Extract the [x, y] coordinate from the center of the cell holding the provided text.  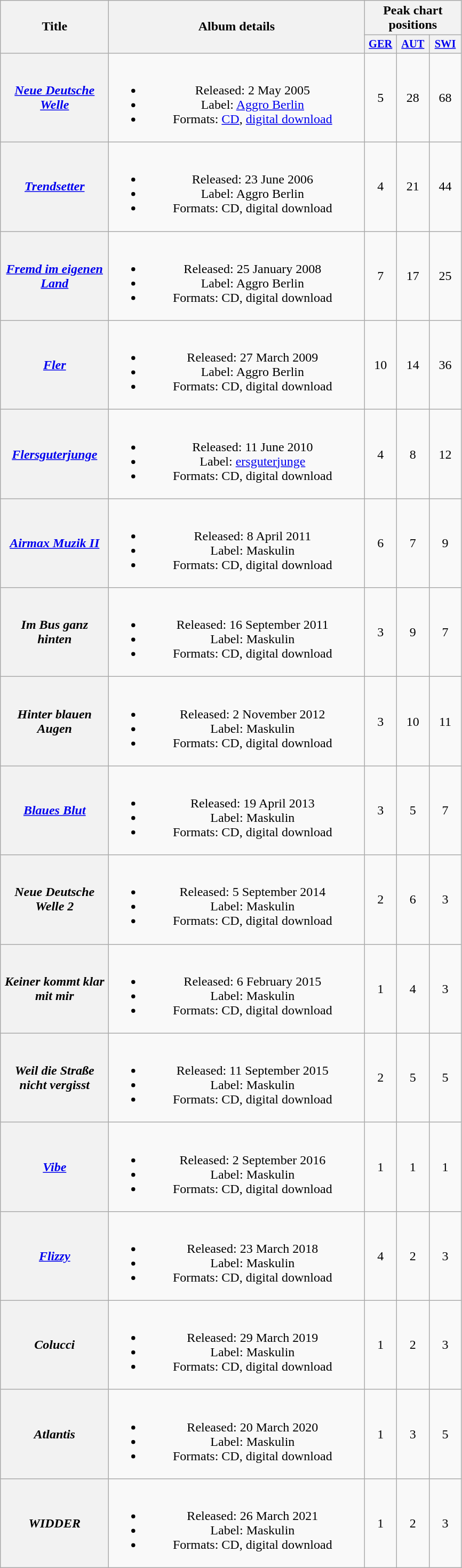
Released: 23 March 2018Label: MaskulinFormats: CD, digital download [237, 1255]
Colucci [54, 1345]
Released: 11 June 2010Label: ersguterjungeFormats: CD, digital download [237, 454]
Title [54, 27]
GER [381, 44]
Released: 26 March 2021Label: MaskulinFormats: CD, digital download [237, 1523]
Weil die Straße nicht vergisst [54, 1077]
Fler [54, 365]
Released: 5 September 2014Label: MaskulinFormats: CD, digital download [237, 899]
36 [445, 365]
Released: 19 April 2013Label: MaskulinFormats: CD, digital download [237, 811]
Vibe [54, 1167]
Released: 8 April 2011Label: MaskulinFormats: CD, digital download [237, 543]
11 [445, 721]
Released: 2 November 2012Label: MaskulinFormats: CD, digital download [237, 721]
Blaues Blut [54, 811]
68 [445, 97]
17 [413, 276]
Released: 27 March 2009Label: Aggro BerlinFormats: CD, digital download [237, 365]
Released: 25 January 2008Label: Aggro BerlinFormats: CD, digital download [237, 276]
Hinter blauen Augen [54, 721]
Released: 20 March 2020Label: MaskulinFormats: CD, digital download [237, 1434]
Released: 16 September 2011Label: MaskulinFormats: CD, digital download [237, 633]
Released: 11 September 2015Label: MaskulinFormats: CD, digital download [237, 1077]
Released: 6 February 2015Label: MaskulinFormats: CD, digital download [237, 989]
14 [413, 365]
Neue Deutsche Welle 2 [54, 899]
Released: 2 May 2005Label: Aggro BerlinFormats: CD, digital download [237, 97]
44 [445, 187]
Released: 23 June 2006Label: Aggro BerlinFormats: CD, digital download [237, 187]
Album details [237, 27]
Atlantis [54, 1434]
WIDDER [54, 1523]
SWI [445, 44]
Flersguterjunge [54, 454]
21 [413, 187]
Trendsetter [54, 187]
28 [413, 97]
25 [445, 276]
Im Bus ganz hinten [54, 633]
AUT [413, 44]
Keiner kommt klar mit mir [54, 989]
Airmax Muzik II [54, 543]
Peak chart positions [413, 18]
Released: 29 March 2019Label: MaskulinFormats: CD, digital download [237, 1345]
Fremd im eigenen Land [54, 276]
12 [445, 454]
Flizzy [54, 1255]
Released: 2 September 2016Label: MaskulinFormats: CD, digital download [237, 1167]
Neue Deutsche Welle [54, 97]
8 [413, 454]
